Scan for the cell matching the given text and deliver its [x, y] coordinate at center. 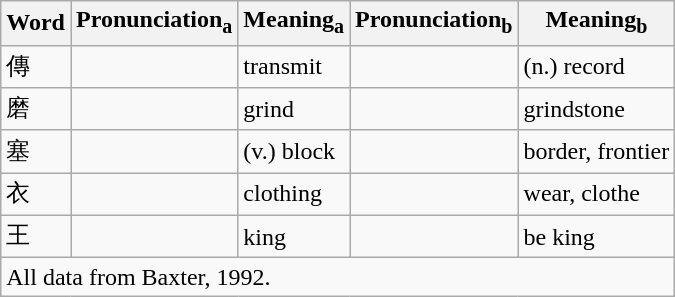
Meaninga [294, 23]
be king [596, 236]
grind [294, 110]
Pronunciationa [154, 23]
clothing [294, 194]
grindstone [596, 110]
磨 [36, 110]
king [294, 236]
(v.) block [294, 152]
border, frontier [596, 152]
Pronunciationb [434, 23]
衣 [36, 194]
王 [36, 236]
transmit [294, 66]
wear, clothe [596, 194]
Meaningb [596, 23]
All data from Baxter, 1992. [338, 277]
(n.) record [596, 66]
傳 [36, 66]
Word [36, 23]
塞 [36, 152]
